Provide the (X, Y) coordinate of the cell's center where the given text is located.  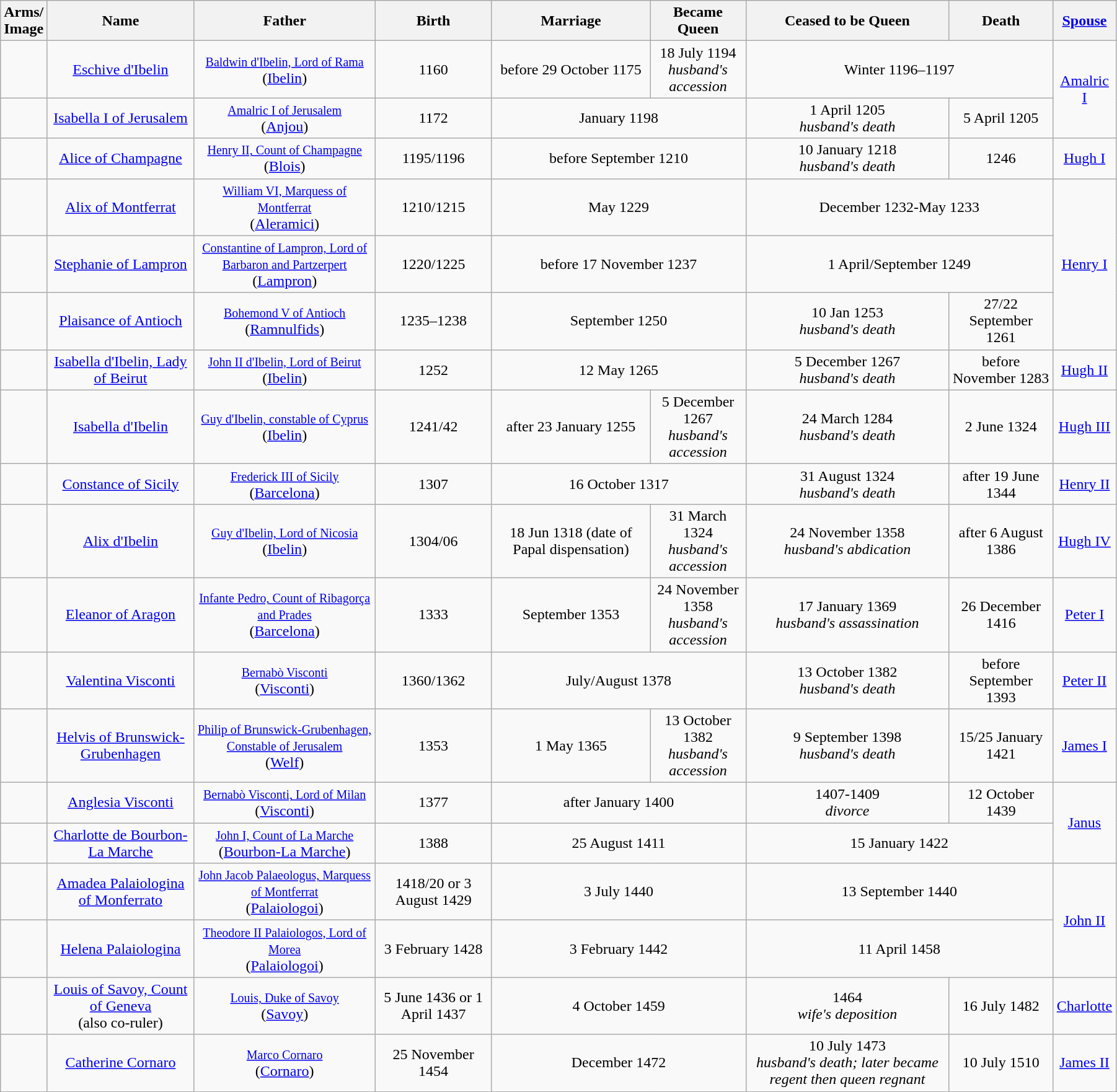
1246 (1001, 159)
December 1472 (619, 1063)
before September 1393 (1001, 680)
25 November 1454 (433, 1063)
Spouse (1085, 21)
Marriage (571, 21)
before 17 November 1237 (619, 264)
Hugh I (1085, 159)
Peter I (1085, 615)
12 October 1439 (1001, 803)
1 April 1205husband's death (847, 118)
18 July 1194husband's accession (698, 69)
5 December 1267husband's death (847, 369)
13 September 1440 (899, 892)
5 December 1267husband's accession (698, 426)
Henry II, Count of Champagne (Blois) (285, 159)
Charlotte (1085, 1006)
Isabella I of Jerusalem (120, 118)
1418/20 or 3 August 1429 (433, 892)
12 May 1265 (619, 369)
Eschive d'Ibelin (120, 69)
24 March 1284husband's death (847, 426)
Bohemond V of Antioch (Ramnulfids) (285, 321)
4 October 1459 (619, 1006)
1333 (433, 615)
Alix d'Ibelin (120, 540)
Henry II (1085, 483)
1464wife's deposition (847, 1006)
Anglesia Visconti (120, 803)
Amadea Palaiologina of Monferrato (120, 892)
1360/1362 (433, 680)
Became Queen (698, 21)
18 Jun 1318 (date of Papal dispensation) (571, 540)
John II d'Ibelin, Lord of Beirut (Ibelin) (285, 369)
Constance of Sicily (120, 483)
31 August 1324husband's death (847, 483)
Baldwin d'Ibelin, Lord of Rama (Ibelin) (285, 69)
24 November 1358husband's abdication (847, 540)
1241/42 (433, 426)
5 June 1436 or 1 April 1437 (433, 1006)
1160 (433, 69)
Arms/Image (24, 21)
9 September 1398husband's death (847, 746)
15 January 1422 (899, 843)
Father (285, 21)
Stephanie of Lampron (120, 264)
after 19 June 1344 (1001, 483)
Isabella d'Ibelin (120, 426)
1353 (433, 746)
1195/1196 (433, 159)
September 1250 (619, 321)
1377 (433, 803)
after 23 January 1255 (571, 426)
John Jacob Palaeologus, Marquess of Montferrat(Palaiologoi) (285, 892)
13 October 1382husband's death (847, 680)
Peter II (1085, 680)
Isabella d'Ibelin, Lady of Beirut (120, 369)
William VI, Marquess of Montferrat (Aleramici) (285, 207)
Ceased to be Queen (847, 21)
1220/1225 (433, 264)
Frederick III of Sicily (Barcelona) (285, 483)
December 1232-May 1233 (899, 207)
Alice of Champagne (120, 159)
1 May 1365 (571, 746)
5 April 1205 (1001, 118)
Name (120, 21)
25 August 1411 (619, 843)
Amalric I of Jerusalem (Anjou) (285, 118)
3 July 1440 (619, 892)
Plaisance of Antioch (120, 321)
Louis of Savoy, Count of Geneva(also co-ruler) (120, 1006)
10 Jan 1253husband's death (847, 321)
John I, Count of La Marche(Bourbon-La Marche) (285, 843)
1235–1238 (433, 321)
15/25 January 1421 (1001, 746)
Theodore II Palaiologos, Lord of Morea(Palaiologoi) (285, 949)
Catherine Cornaro (120, 1063)
27/22 September 1261 (1001, 321)
16 July 1482 (1001, 1006)
16 October 1317 (619, 483)
May 1229 (619, 207)
3 February 1428 (433, 949)
10 July 1510 (1001, 1063)
Bernabò Visconti (Visconti) (285, 680)
Philip of Brunswick-Grubenhagen, Constable of Jerusalem(Welf) (285, 746)
Constantine of Lampron, Lord of Barbaron and Partzerpert (Lampron) (285, 264)
after January 1400 (619, 803)
26 December 1416 (1001, 615)
1407-1409divorce (847, 803)
Hugh IV (1085, 540)
John II (1085, 920)
Birth (433, 21)
James II (1085, 1063)
11 April 1458 (899, 949)
January 1198 (619, 118)
Henry I (1085, 264)
3 February 1442 (619, 949)
before November 1283 (1001, 369)
Valentina Visconti (120, 680)
Helena Palaiologina (120, 949)
September 1353 (571, 615)
Louis, Duke of Savoy(Savoy) (285, 1006)
1210/1215 (433, 207)
Winter 1196–1197 (899, 69)
Janus (1085, 823)
17 January 1369husband's assassination (847, 615)
13 October 1382husband's accession (698, 746)
Hugh II (1085, 369)
Bernabò Visconti, Lord of Milan(Visconti) (285, 803)
Death (1001, 21)
31 March 1324husband's accession (698, 540)
10 July 1473husband's death; later became regent then queen regnant (847, 1063)
after 6 August 1386 (1001, 540)
July/August 1378 (619, 680)
1388 (433, 843)
1 April/September 1249 (899, 264)
James I (1085, 746)
Charlotte de Bourbon-La Marche (120, 843)
Infante Pedro, Count of Ribagorça and Prades (Barcelona) (285, 615)
Hugh III (1085, 426)
1172 (433, 118)
Helvis of Brunswick-Grubenhagen (120, 746)
Marco Cornaro (Cornaro) (285, 1063)
24 November 1358 husband's accession (698, 615)
Guy d'Ibelin, Lord of Nicosia (Ibelin) (285, 540)
Guy d'Ibelin, constable of Cyprus (Ibelin) (285, 426)
before September 1210 (619, 159)
2 June 1324 (1001, 426)
1307 (433, 483)
Alix of Montferrat (120, 207)
Eleanor of Aragon (120, 615)
1252 (433, 369)
Amalric I (1085, 89)
10 January 1218husband's death (847, 159)
1304/06 (433, 540)
before 29 October 1175 (571, 69)
